Identify which cell holds the provided text, then report its [x, y] central coordinate. 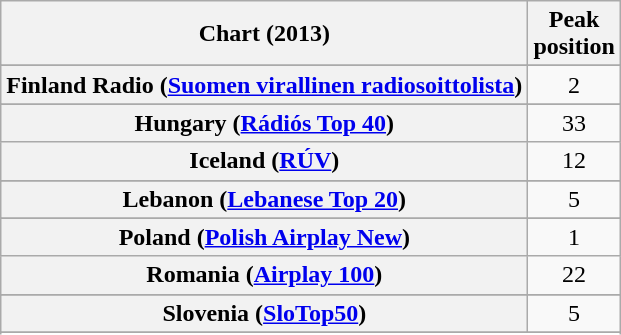
Peakposition [574, 34]
12 [574, 161]
Iceland (RÚV) [264, 161]
Chart (2013) [264, 34]
Finland Radio (Suomen virallinen radiosoittolista) [264, 85]
Romania (Airplay 100) [264, 275]
Hungary (Rádiós Top 40) [264, 123]
Poland (Polish Airplay New) [264, 237]
Lebanon (Lebanese Top 20) [264, 199]
33 [574, 123]
2 [574, 85]
1 [574, 237]
Slovenia (SloTop50) [264, 313]
22 [574, 275]
